Provide the (X, Y) coordinate of the cell's center where the given text is located.  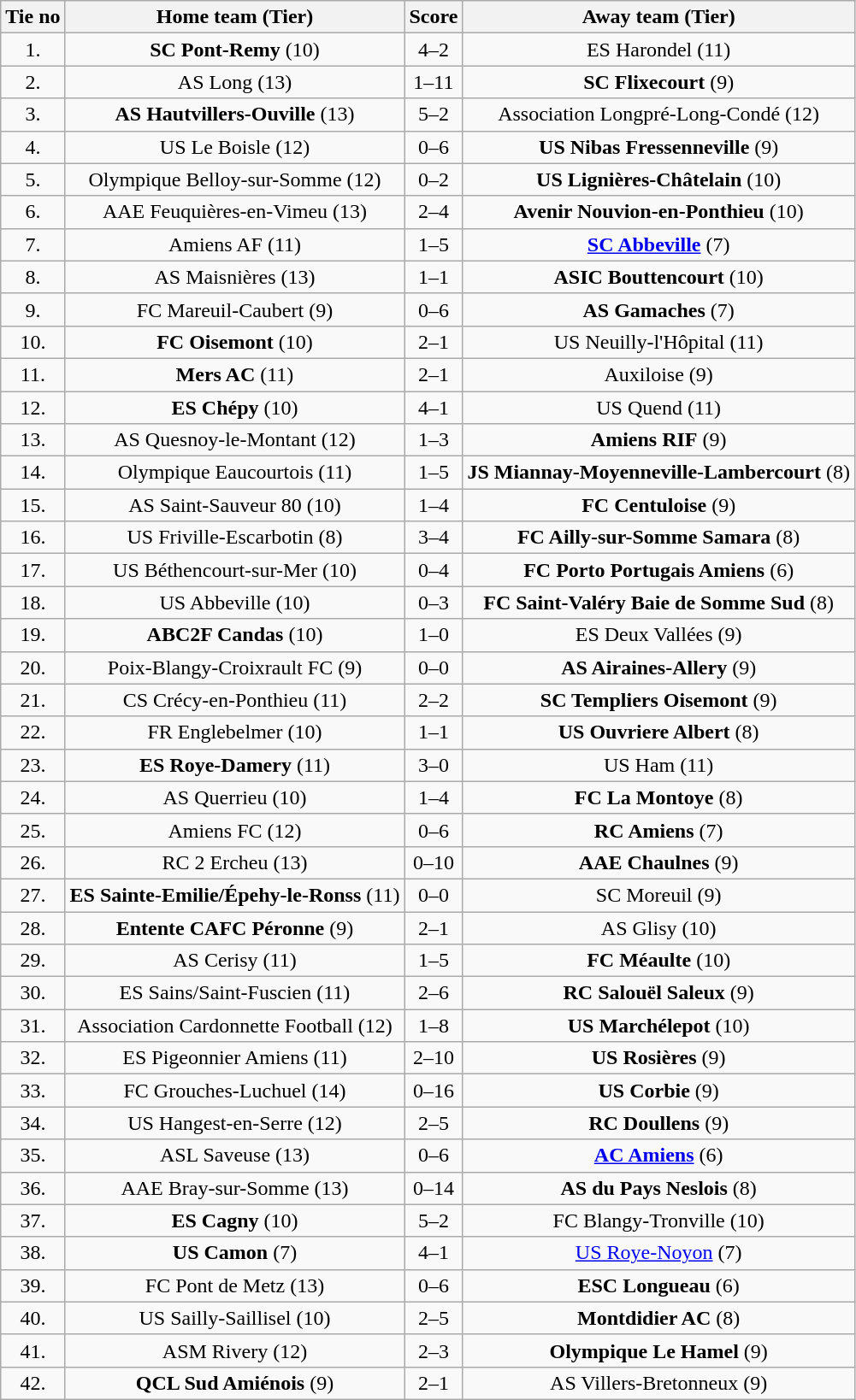
FC Centuloise (9) (658, 505)
SC Abbeville (7) (658, 244)
JS Miannay-Moyenneville-Lambercourt (8) (658, 473)
8. (32, 277)
29. (32, 961)
US Hangest-en-Serre (12) (234, 1123)
1–8 (434, 1026)
RC Salouël Saleux (9) (658, 993)
ES Sains/Saint-Fuscien (11) (234, 993)
19. (32, 635)
37. (32, 1221)
2. (32, 82)
Away team (Tier) (658, 17)
AC Amiens (6) (658, 1156)
US Nibas Fressenneville (9) (658, 147)
4–2 (434, 50)
30. (32, 993)
32. (32, 1058)
Mers AC (11) (234, 374)
RC Doullens (9) (658, 1123)
1. (32, 50)
FR Englebelmer (10) (234, 732)
ES Deux Vallées (9) (658, 635)
US Neuilly-l'Hôpital (11) (658, 342)
SC Flixecourt (9) (658, 82)
US Ouvriere Albert (8) (658, 732)
28. (32, 927)
24. (32, 797)
US Corbie (9) (658, 1091)
36. (32, 1188)
42. (32, 1383)
AAE Chaulnes (9) (658, 862)
21. (32, 700)
Association Cardonnette Football (12) (234, 1026)
Amiens FC (12) (234, 830)
FC Ailly-sur-Somme Samara (8) (658, 538)
FC Mareuil-Caubert (9) (234, 309)
Entente CAFC Péronne (9) (234, 927)
26. (32, 862)
ASM Rivery (12) (234, 1350)
ES Sainte-Emilie/Épehy-le-Ronss (11) (234, 895)
5. (32, 179)
AS Saint-Sauveur 80 (10) (234, 505)
33. (32, 1091)
QCL Sud Amiénois (9) (234, 1383)
11. (32, 374)
SC Pont-Remy (10) (234, 50)
14. (32, 473)
FC Méaulte (10) (658, 961)
0–2 (434, 179)
FC La Montoye (8) (658, 797)
ES Harondel (11) (658, 50)
3–0 (434, 765)
AAE Bray-sur-Somme (13) (234, 1188)
US Béthencourt-sur-Mer (10) (234, 570)
SC Moreuil (9) (658, 895)
Poix-Blangy-Croixrault FC (9) (234, 668)
ASL Saveuse (13) (234, 1156)
Olympique Belloy-sur-Somme (12) (234, 179)
AS Cerisy (11) (234, 961)
US Marchélepot (10) (658, 1026)
2–3 (434, 1350)
US Le Boisle (12) (234, 147)
FC Pont de Metz (13) (234, 1285)
US Ham (11) (658, 765)
AS Gamaches (7) (658, 309)
0–14 (434, 1188)
34. (32, 1123)
AS Airaines-Allery (9) (658, 668)
1–0 (434, 635)
2–10 (434, 1058)
AS Long (13) (234, 82)
ASIC Bouttencourt (10) (658, 277)
3. (32, 115)
US Roye-Noyon (7) (658, 1253)
38. (32, 1253)
Montdidier AC (8) (658, 1318)
US Camon (7) (234, 1253)
16. (32, 538)
FC Oisemont (10) (234, 342)
23. (32, 765)
RC 2 Ercheu (13) (234, 862)
25. (32, 830)
6. (32, 212)
15. (32, 505)
US Quend (11) (658, 408)
FC Saint-Valéry Baie de Somme Sud (8) (658, 603)
0–10 (434, 862)
ES Pigeonnier Amiens (11) (234, 1058)
10. (32, 342)
RC Amiens (7) (658, 830)
ES Chépy (10) (234, 408)
AAE Feuquières-en-Vimeu (13) (234, 212)
Olympique Le Hamel (9) (658, 1350)
AS Hautvillers-Ouville (13) (234, 115)
Association Longpré-Long-Condé (12) (658, 115)
AS Quesnoy-le-Montant (12) (234, 440)
Home team (Tier) (234, 17)
AS Maisnières (13) (234, 277)
Tie no (32, 17)
9. (32, 309)
13. (32, 440)
US Rosières (9) (658, 1058)
12. (32, 408)
US Lignières-Châtelain (10) (658, 179)
1–3 (434, 440)
2–6 (434, 993)
AS du Pays Neslois (8) (658, 1188)
Amiens AF (11) (234, 244)
41. (32, 1350)
Score (434, 17)
Avenir Nouvion-en-Ponthieu (10) (658, 212)
1–11 (434, 82)
ESC Longueau (6) (658, 1285)
Auxiloise (9) (658, 374)
2–4 (434, 212)
US Sailly-Saillisel (10) (234, 1318)
20. (32, 668)
ABC2F Candas (10) (234, 635)
US Friville-Escarbotin (8) (234, 538)
AS Querrieu (10) (234, 797)
17. (32, 570)
22. (32, 732)
39. (32, 1285)
FC Grouches-Luchuel (14) (234, 1091)
FC Blangy-Tronville (10) (658, 1221)
3–4 (434, 538)
31. (32, 1026)
CS Crécy-en-Ponthieu (11) (234, 700)
Amiens RIF (9) (658, 440)
35. (32, 1156)
18. (32, 603)
AS Villers-Bretonneux (9) (658, 1383)
0–3 (434, 603)
40. (32, 1318)
7. (32, 244)
FC Porto Portugais Amiens (6) (658, 570)
ES Cagny (10) (234, 1221)
4. (32, 147)
0–16 (434, 1091)
2–2 (434, 700)
0–4 (434, 570)
SC Templiers Oisemont (9) (658, 700)
Olympique Eaucourtois (11) (234, 473)
US Abbeville (10) (234, 603)
ES Roye-Damery (11) (234, 765)
27. (32, 895)
AS Glisy (10) (658, 927)
